Locate the cell with the specified text and output its (X, Y) center coordinate. 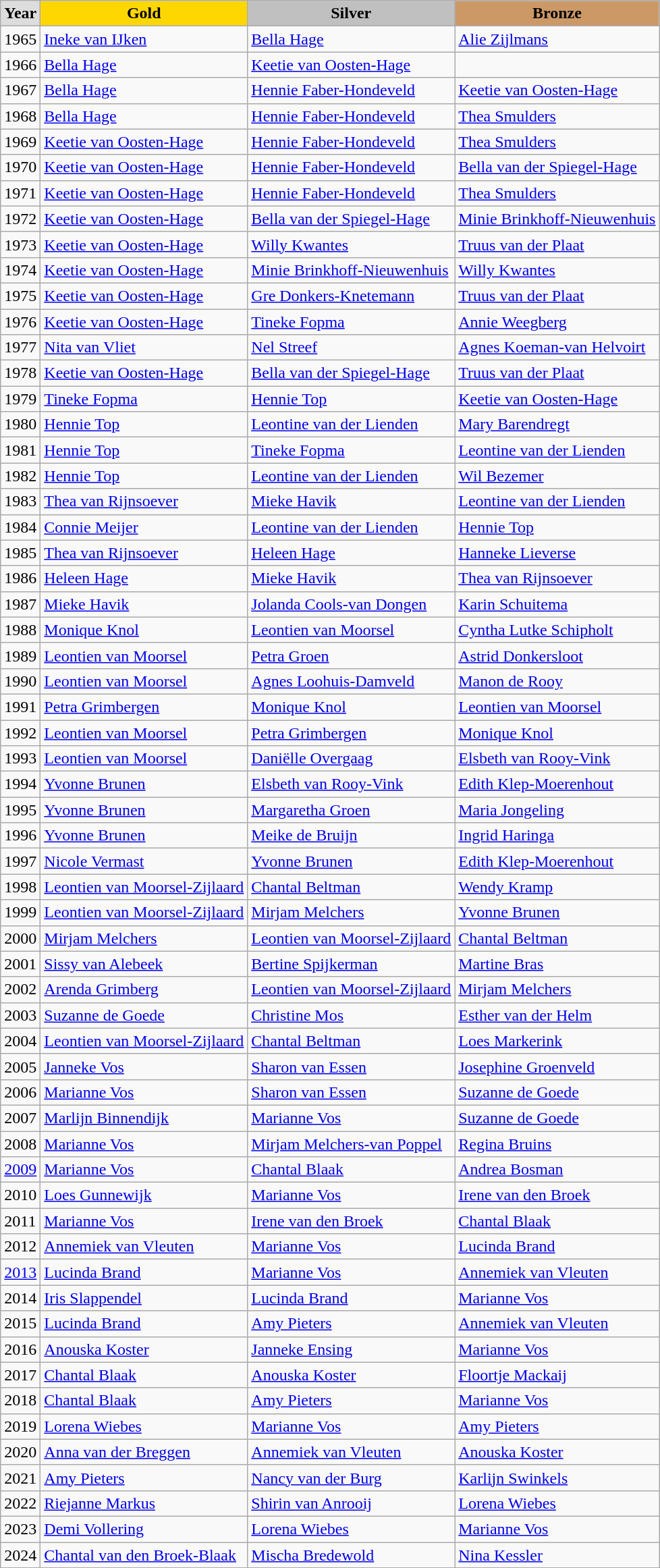
1982 (20, 476)
1968 (20, 116)
1989 (20, 655)
Annie Weegberg (557, 322)
Petra Groen (351, 655)
1979 (20, 399)
Loes Gunnewijk (144, 1195)
Shirin van Anrooij (351, 1503)
2013 (20, 1272)
Andrea Bosman (557, 1170)
2010 (20, 1195)
Nicole Vermast (144, 861)
1972 (20, 219)
Cyntha Lutke Schipholt (557, 630)
1988 (20, 630)
1993 (20, 759)
1970 (20, 167)
1994 (20, 784)
Agnes Loohuis-Damveld (351, 681)
2002 (20, 990)
Demi Vollering (144, 1529)
Floortje Mackaij (557, 1375)
Sissy van Alebeek (144, 964)
1990 (20, 681)
Manon de Rooy (557, 681)
1981 (20, 450)
Karlijn Swinkels (557, 1478)
2000 (20, 938)
Arenda Grimberg (144, 990)
1967 (20, 90)
1995 (20, 810)
2008 (20, 1144)
1965 (20, 39)
2004 (20, 1041)
1969 (20, 142)
Mirjam Melchers-van Poppel (351, 1144)
1999 (20, 913)
1983 (20, 502)
2005 (20, 1066)
Marlijn Binnendijk (144, 1118)
Josephine Groenveld (557, 1066)
1966 (20, 65)
1984 (20, 527)
2022 (20, 1503)
2003 (20, 1015)
Silver (351, 13)
Bertine Spijkerman (351, 964)
1985 (20, 553)
Agnes Koeman-van Helvoirt (557, 348)
Christine Mos (351, 1015)
1974 (20, 270)
Nina Kessler (557, 1555)
2021 (20, 1478)
2001 (20, 964)
1997 (20, 861)
1996 (20, 836)
Regina Bruins (557, 1144)
Iris Slappendel (144, 1298)
1977 (20, 348)
Gold (144, 13)
Wendy Kramp (557, 887)
2011 (20, 1221)
Connie Meijer (144, 527)
2009 (20, 1170)
Karin Schuitema (557, 604)
Jolanda Cools-van Dongen (351, 604)
Riejanne Markus (144, 1503)
Margaretha Groen (351, 810)
Chantal van den Broek-Blaak (144, 1555)
2015 (20, 1324)
2017 (20, 1375)
Nel Streef (351, 348)
1980 (20, 425)
Anna van der Breggen (144, 1452)
2019 (20, 1426)
Ingrid Haringa (557, 836)
Astrid Donkersloot (557, 655)
Year (20, 13)
Maria Jongeling (557, 810)
2012 (20, 1247)
Mischa Bredewold (351, 1555)
Mary Barendregt (557, 425)
1978 (20, 373)
1976 (20, 322)
2023 (20, 1529)
Janneke Vos (144, 1066)
2014 (20, 1298)
2006 (20, 1092)
Hanneke Lieverse (557, 553)
2020 (20, 1452)
Esther van der Helm (557, 1015)
1973 (20, 244)
Gre Donkers-Knetemann (351, 296)
Wil Bezemer (557, 476)
1975 (20, 296)
1971 (20, 193)
2007 (20, 1118)
1987 (20, 604)
Loes Markerink (557, 1041)
1986 (20, 578)
Ineke van IJken (144, 39)
1992 (20, 732)
1998 (20, 887)
Bronze (557, 13)
Alie Zijlmans (557, 39)
Nancy van der Burg (351, 1478)
1991 (20, 707)
Daniëlle Overgaag (351, 759)
Meike de Bruijn (351, 836)
Janneke Ensing (351, 1349)
2018 (20, 1401)
Martine Bras (557, 964)
2024 (20, 1555)
2016 (20, 1349)
Nita van Vliet (144, 348)
